Return the [x, y] coordinate for the center point of the cell that contains the specified text.  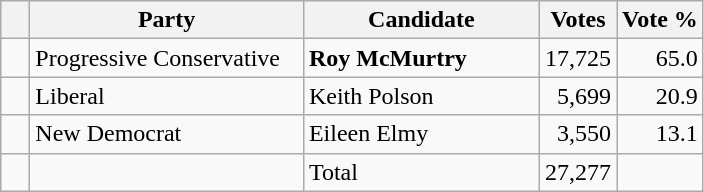
Roy McMurtry [421, 58]
3,550 [578, 134]
Liberal [167, 96]
Progressive Conservative [167, 58]
5,699 [578, 96]
Eileen Elmy [421, 134]
Candidate [421, 20]
13.1 [660, 134]
New Democrat [167, 134]
Total [421, 172]
Party [167, 20]
17,725 [578, 58]
Vote % [660, 20]
Keith Polson [421, 96]
Votes [578, 20]
27,277 [578, 172]
20.9 [660, 96]
65.0 [660, 58]
